Locate the cell with the specified text and output its (X, Y) center coordinate. 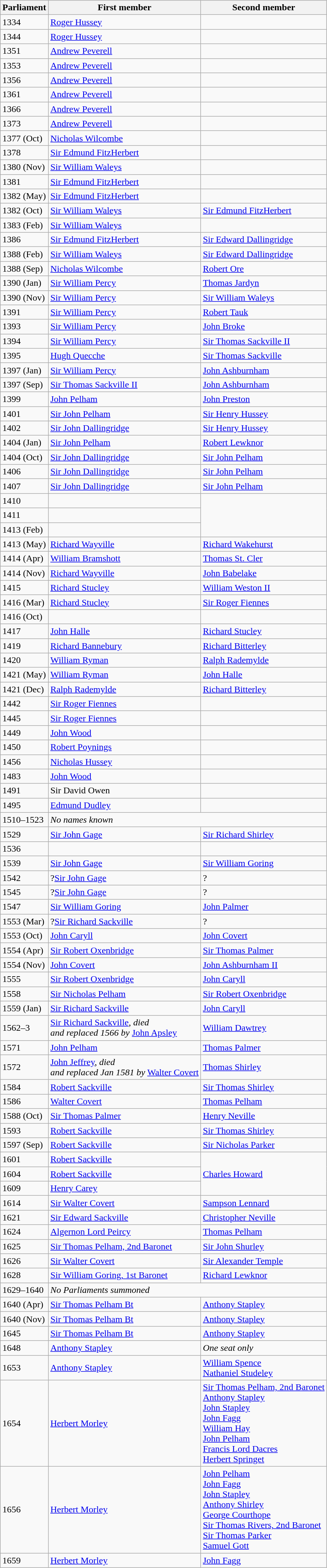
1640 (Apr) (24, 1304)
William Dawtrey (264, 1028)
1593 (24, 1131)
1572 (24, 1067)
1413 (May) (24, 544)
1536 (24, 849)
1361 (24, 94)
Second member (264, 8)
1390 (Nov) (24, 298)
1553 (Oct) (24, 936)
Sir Nicholas Pelham (124, 994)
Sir Richard Sackville (124, 1008)
Walter Covert (124, 1101)
Sir John Shurley (264, 1246)
Richard Wakehurst (264, 544)
1450 (24, 747)
Algernon Lord Peircy (124, 1232)
1609 (24, 1188)
John Broke (264, 327)
1588 (Oct) (24, 1116)
1654 (24, 1424)
1373 (24, 123)
1421 (May) (24, 675)
1420 (24, 660)
Henry Neville (264, 1116)
1414 (Apr) (24, 559)
Sampson Lennard (264, 1203)
1406 (24, 472)
John Palmer (264, 907)
1394 (24, 341)
Thomas Jardyn (264, 283)
Parliament (24, 8)
1397 (Sep) (24, 384)
1380 (Nov) (24, 167)
1559 (Jan) (24, 1008)
1628 (24, 1275)
1399 (24, 399)
1539 (24, 863)
1601 (24, 1160)
Sir Nicholas Parker (264, 1145)
1381 (24, 182)
1382 (May) (24, 196)
1407 (24, 486)
1659 (24, 1560)
1344 (24, 37)
1584 (24, 1087)
1542 (24, 878)
1388 (Sep) (24, 269)
1395 (24, 356)
Sir Thomas Sackville (264, 356)
John Babelake (264, 573)
1624 (24, 1232)
1402 (24, 428)
1390 (Jan) (24, 283)
Thomas Shirley (264, 1067)
1414 (Nov) (24, 573)
Sir Richard Sackville, died and replaced 1566 by John Apsley (124, 1028)
1397 (Jan) (24, 370)
One seat only (264, 1348)
John Ashburnham II (264, 965)
1558 (24, 994)
Robert Tauk (264, 312)
1597 (Sep) (24, 1145)
1626 (24, 1261)
1404 (Jan) (24, 443)
Thomas St. Cler (264, 559)
1495 (24, 805)
1645 (24, 1333)
1545 (24, 892)
1547 (24, 907)
John Fagg (264, 1560)
1386 (24, 240)
1491 (24, 791)
1416 (Oct) (24, 617)
1410 (24, 501)
1456 (24, 762)
1510–1523 (24, 820)
1391 (24, 312)
Hugh Quecche (124, 356)
1356 (24, 80)
1401 (24, 413)
1571 (24, 1047)
1529 (24, 834)
William Weston II (264, 588)
1586 (24, 1101)
Sir Thomas Pelham, 2nd Baronet Anthony Stapley John Stapley John Fagg William Hay John Pelham Francis Lord Dacres Herbert Springet (264, 1424)
1640 (Nov) (24, 1319)
Sir Edward Sackville (124, 1217)
1625 (24, 1246)
William Spence Nathaniel Studeley (264, 1367)
1413 (Feb) (24, 530)
John Preston (264, 399)
Robert Poynings (124, 747)
Richard Lewknor (264, 1275)
Charles Howard (264, 1174)
Nicholas Hussey (124, 762)
Sir William Goring, 1st Baronet (124, 1275)
Sir David Owen (124, 791)
1382 (Oct) (24, 211)
1554 (Apr) (24, 950)
Christopher Neville (264, 1217)
1483 (24, 776)
Robert Lewknor (264, 443)
1377 (Oct) (24, 138)
First member (124, 8)
1449 (24, 733)
1351 (24, 51)
1393 (24, 327)
Robert Ore (264, 269)
1411 (24, 515)
1555 (24, 979)
1648 (24, 1348)
1621 (24, 1217)
Edmund Dudley (124, 805)
John Jeffrey, died and replaced Jan 1581 by Walter Covert (124, 1067)
1562–3 (24, 1028)
1554 (Nov) (24, 965)
1653 (24, 1367)
Richard Bannebury (124, 646)
1445 (24, 718)
Sir Richard Shirley (264, 834)
1415 (24, 588)
1334 (24, 22)
1416 (Mar) (24, 602)
1366 (24, 109)
1442 (24, 704)
?Sir Richard Sackville (124, 921)
1629–1640 (24, 1290)
No names known (187, 820)
1656 (24, 1510)
No Parliaments summoned (187, 1290)
1421 (Dec) (24, 689)
1419 (24, 646)
1604 (24, 1174)
1614 (24, 1203)
William Bramshott (124, 559)
1353 (24, 66)
1388 (Feb) (24, 254)
Henry Carey (124, 1188)
1383 (Feb) (24, 225)
1404 (Oct) (24, 457)
Sir Alexander Temple (264, 1261)
1378 (24, 152)
Thomas Palmer (264, 1047)
John Pelham John FaggJohn Stapley Anthony Shirley George Courthope Sir Thomas Rivers, 2nd Baronet Sir Thomas Parker Samuel Gott (264, 1510)
1417 (24, 631)
Sir Thomas Pelham, 2nd Baronet (124, 1246)
1553 (Mar) (24, 921)
